Provide the [X, Y] coordinate of the cell's center where the given text is located.  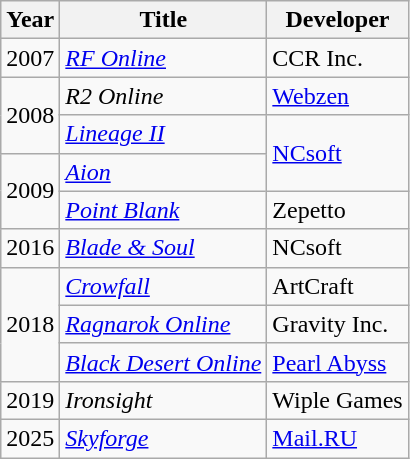
Ragnarok Online [164, 324]
Zepetto [338, 210]
Title [164, 20]
2008 [30, 115]
2025 [30, 438]
2009 [30, 191]
Skyforge [164, 438]
ArtCraft [338, 286]
Point Blank [164, 210]
Blade & Soul [164, 248]
Gravity Inc. [338, 324]
2019 [30, 400]
Aion [164, 172]
2016 [30, 248]
CCR Inc. [338, 58]
Ironsight [164, 400]
Webzen [338, 96]
2007 [30, 58]
Pearl Abyss [338, 362]
Year [30, 20]
2018 [30, 324]
Mail.RU [338, 438]
Crowfall [164, 286]
R2 Online [164, 96]
Black Desert Online [164, 362]
Lineage II [164, 134]
Wiple Games [338, 400]
Developer [338, 20]
RF Online [164, 58]
